Extract the (X, Y) coordinate from the center of the cell holding the provided text.  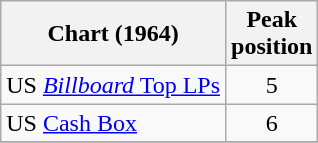
6 (272, 123)
Peakposition (272, 34)
US Billboard Top LPs (114, 85)
US Cash Box (114, 123)
5 (272, 85)
Chart (1964) (114, 34)
